Output the (X, Y) coordinate of the center of the cell containing the given text.  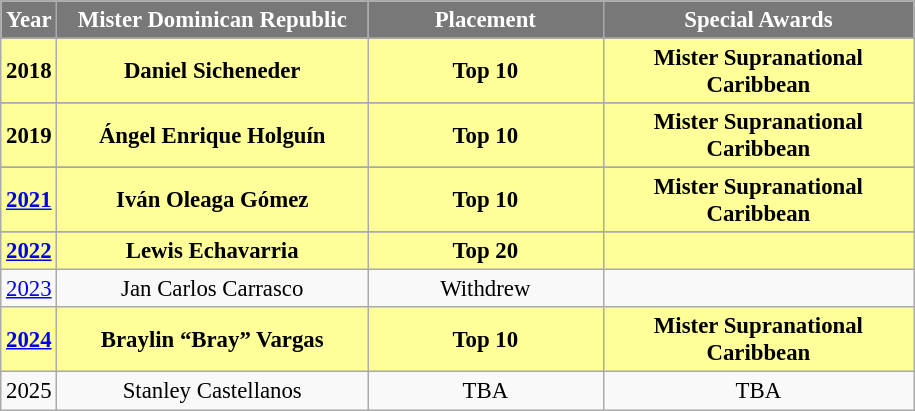
Braylin “Bray” Vargas (212, 340)
2022 (29, 251)
2023 (29, 289)
Ángel Enrique Holguín (212, 136)
Special Awards (758, 20)
Jan Carlos Carrasco (212, 289)
2018 (29, 72)
Daniel Sicheneder (212, 72)
Placement (486, 20)
2025 (29, 391)
Iván Oleaga Gómez (212, 200)
2024 (29, 340)
Year (29, 20)
Mister Dominican Republic (212, 20)
Top 20 (486, 251)
Stanley Castellanos (212, 391)
2019 (29, 136)
Lewis Echavarria (212, 251)
2021 (29, 200)
Withdrew (486, 289)
